Provide the (x, y) coordinate of the cell's center where the given text is located.  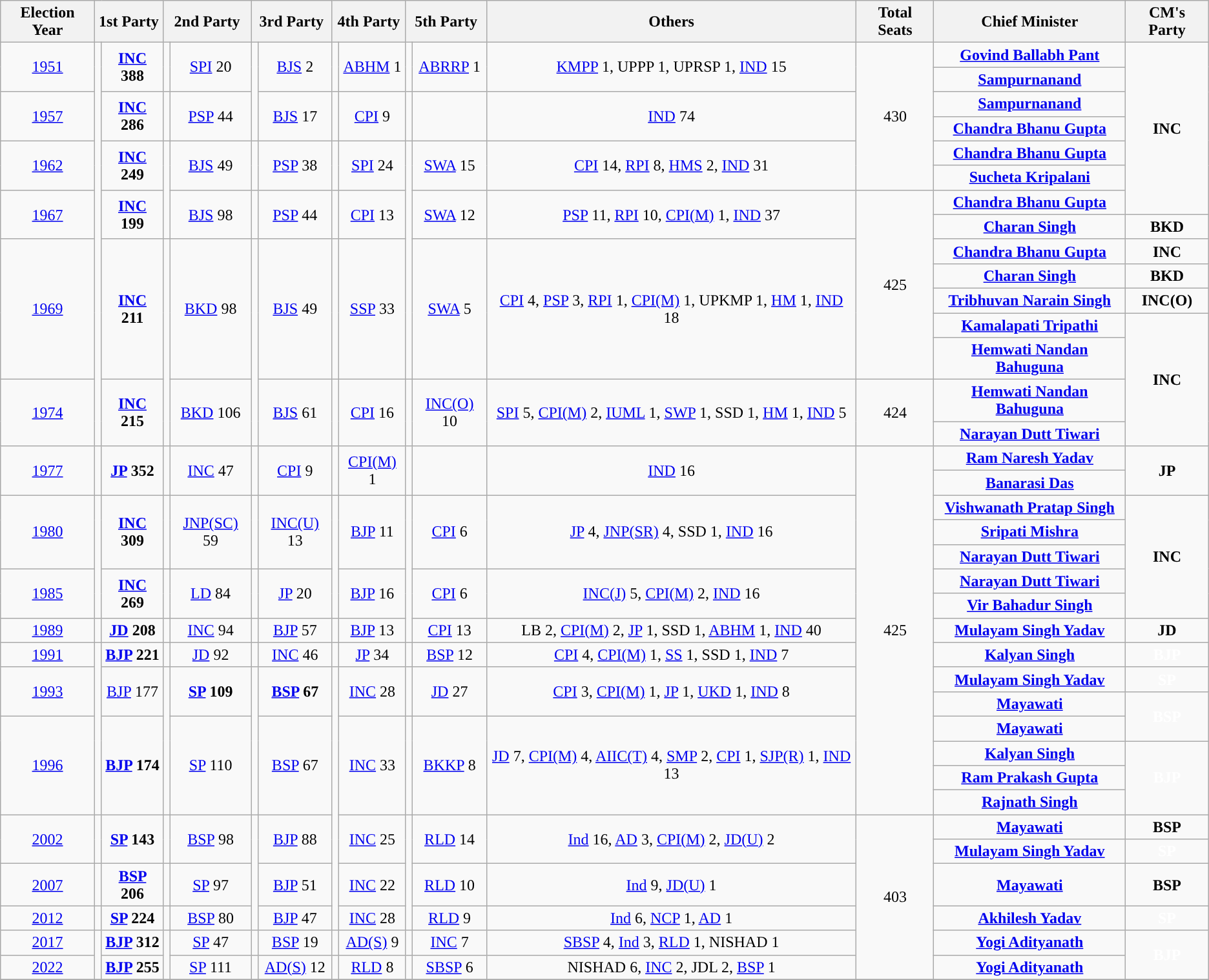
SBSP 4, Ind 3, RLD 1, NISHAD 1 (672, 943)
BJP 57 (295, 630)
BJP 255 (132, 967)
Ram Prakash Gupta (1029, 778)
1962 (48, 165)
1951 (48, 67)
CPI 4, CPI(M) 1, SS 1, SSD 1, IND 7 (672, 655)
INC(J) 5, CPI(M) 2, IND 16 (672, 593)
BSP 206 (132, 884)
INC 286 (132, 116)
INC 22 (372, 884)
BJP 47 (295, 918)
2017 (48, 943)
KMPP 1, UPPP 1, UPRSP 1, IND 15 (672, 67)
RLD 9 (449, 918)
SPI 5, CPI(M) 2, IUML 1, SWP 1, SSD 1, HM 1, IND 5 (672, 413)
Ind 16, AD 3, CPI(M) 2, JD(U) 2 (672, 839)
BJP 11 (372, 532)
INC 215 (132, 413)
ABHM 1 (372, 67)
BJP 312 (132, 943)
1989 (48, 630)
INC(O) (1168, 300)
Akhilesh Yadav (1029, 918)
BJS 98 (211, 214)
1993 (48, 691)
INC 309 (132, 532)
SWA 5 (449, 309)
INC 199 (132, 214)
BJS 2 (295, 67)
1974 (48, 413)
SP 97 (211, 884)
INC 47 (211, 471)
JP (1168, 471)
SSP 33 (372, 309)
Election Year (48, 22)
AD(S) 12 (295, 967)
2007 (48, 884)
2012 (48, 918)
BSP 12 (449, 655)
Tribhuvan Narain Singh (1029, 300)
BJP 177 (132, 691)
IND 74 (672, 116)
1977 (48, 471)
Vir Bahadur Singh (1029, 606)
CPI 4, PSP 3, RPI 1, CPI(M) 1, UPKMP 1, HM 1, IND 18 (672, 309)
1996 (48, 765)
Ind 9, JD(U) 1 (672, 884)
SBSP 6 (449, 967)
CPI 3, CPI(M) 1, JP 1, UKD 1, IND 8 (672, 691)
403 (895, 897)
BJP 16 (372, 593)
1st Party (129, 22)
Rajnath Singh (1029, 802)
LD 84 (211, 593)
BSP 80 (211, 918)
1969 (48, 309)
Sripati Mishra (1029, 532)
PSP 11, RPI 10, CPI(M) 1, IND 37 (672, 214)
1985 (48, 593)
SWA 12 (449, 214)
INC 33 (372, 765)
INC 7 (449, 943)
SP 224 (132, 918)
ABRRP 1 (449, 67)
BJS 17 (295, 116)
Vishwanath Pratap Singh (1029, 507)
JP 34 (372, 655)
IND 16 (672, 471)
CM's Party (1168, 22)
INC 269 (132, 593)
LB 2, CPI(M) 2, JP 1, SSD 1, ABHM 1, IND 40 (672, 630)
JD 92 (211, 655)
1967 (48, 214)
INC(U) 13 (295, 532)
RLD 14 (449, 839)
2022 (48, 967)
SP 109 (211, 691)
RLD 10 (449, 884)
424 (895, 413)
SP 47 (211, 943)
SP 111 (211, 967)
4th Party (369, 22)
JD 208 (132, 630)
JNP(SC) 59 (211, 532)
BJP 221 (132, 655)
Banarasi Das (1029, 483)
BJP 88 (295, 839)
Kamalapati Tripathi (1029, 325)
Ind 6, NCP 1, AD 1 (672, 918)
JD (1168, 630)
430 (895, 116)
5th Party (446, 22)
INC(O) 10 (449, 413)
INC 388 (132, 67)
SWA 15 (449, 165)
BJP 13 (372, 630)
INC 46 (295, 655)
RLD 8 (372, 967)
JD 7, CPI(M) 4, AIIC(T) 4, SMP 2, CPI 1, SJP(R) 1, IND 13 (672, 765)
JP 4, JNP(SR) 4, SSD 1, IND 16 (672, 532)
2nd Party (207, 22)
Others (672, 22)
BJP 174 (132, 765)
INC 25 (372, 839)
2002 (48, 839)
JP 352 (132, 471)
BKD 98 (211, 309)
Govind Ballabh Pant (1029, 55)
PSP 38 (295, 165)
1980 (48, 532)
SPI 20 (211, 67)
CPI 16 (372, 413)
BKKP 8 (449, 765)
INC 94 (211, 630)
1991 (48, 655)
1957 (48, 116)
SP 143 (132, 839)
AD(S) 9 (372, 943)
SP 110 (211, 765)
BKD 106 (211, 413)
JP 20 (295, 593)
Total Seats (895, 22)
BJS 61 (295, 413)
CPI 14, RPI 8, HMS 2, IND 31 (672, 165)
BSP 98 (211, 839)
Ram Naresh Yadav (1029, 458)
JD 27 (449, 691)
INC 211 (132, 309)
CPI(M) 1 (372, 471)
Sucheta Kripalani (1029, 178)
NISHAD 6, INC 2, JDL 2, BSP 1 (672, 967)
INC 249 (132, 165)
3rd Party (292, 22)
SPI 24 (372, 165)
BJP 51 (295, 884)
Chief Minister (1029, 22)
BSP 19 (295, 943)
